Detect which cell encompasses the target text, then output its [x, y] center coordinate. 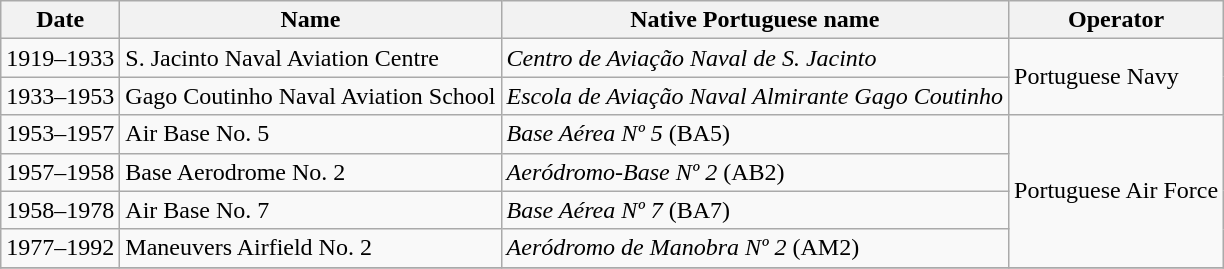
1957–1958 [60, 172]
Gago Coutinho Naval Aviation School [310, 96]
1919–1933 [60, 58]
Base Aerodrome No. 2 [310, 172]
Air Base No. 5 [310, 134]
1977–1992 [60, 248]
Operator [1116, 20]
S. Jacinto Naval Aviation Centre [310, 58]
Air Base No. 7 [310, 210]
Aeródromo-Base Nº 2 (AB2) [754, 172]
Native Portuguese name [754, 20]
1953–1957 [60, 134]
Date [60, 20]
1933–1953 [60, 96]
Aeródromo de Manobra Nº 2 (AM2) [754, 248]
Portuguese Navy [1116, 77]
1958–1978 [60, 210]
Centro de Aviação Naval de S. Jacinto [754, 58]
Base Aérea Nº 5 (BA5) [754, 134]
Maneuvers Airfield No. 2 [310, 248]
Portuguese Air Force [1116, 191]
Name [310, 20]
Base Aérea Nº 7 (BA7) [754, 210]
Escola de Aviação Naval Almirante Gago Coutinho [754, 96]
